Scan for the cell matching the given text and deliver its [x, y] coordinate at center. 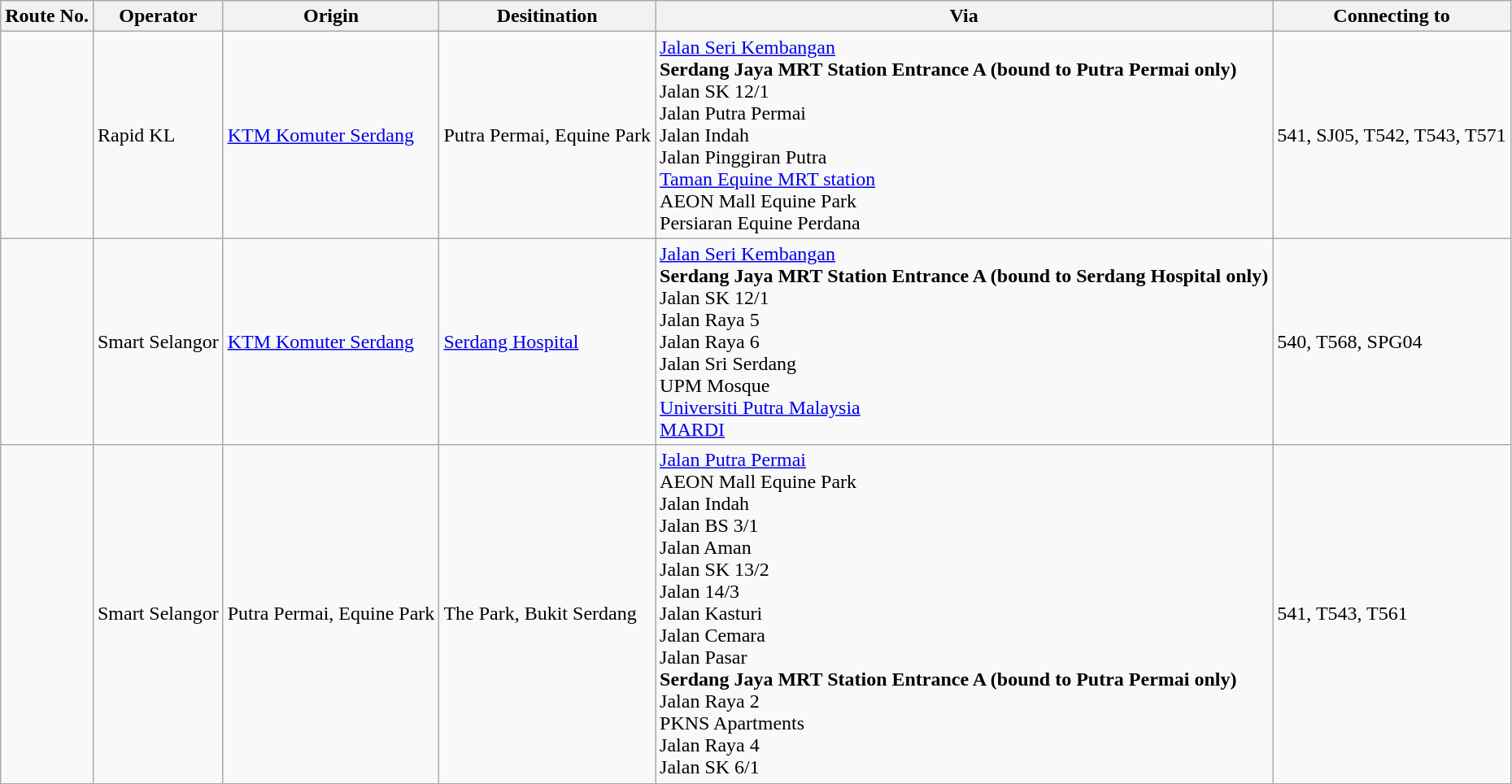
540, T568, SPG04 [1392, 342]
Connecting to [1392, 16]
541, SJ05, T542, T543, T571 [1392, 135]
Serdang Hospital [547, 342]
Route No. [47, 16]
Via [965, 16]
Desitination [547, 16]
Operator [158, 16]
The Park, Bukit Serdang [547, 614]
541, T543, T561 [1392, 614]
Rapid KL [158, 135]
Origin [331, 16]
